Extract the (x, y) coordinate from the center of the cell holding the provided text.  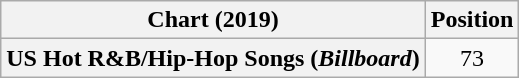
73 (472, 58)
Chart (2019) (213, 20)
US Hot R&B/Hip-Hop Songs (Billboard) (213, 58)
Position (472, 20)
